Extract the [x, y] coordinate from the center of the cell holding the provided text.  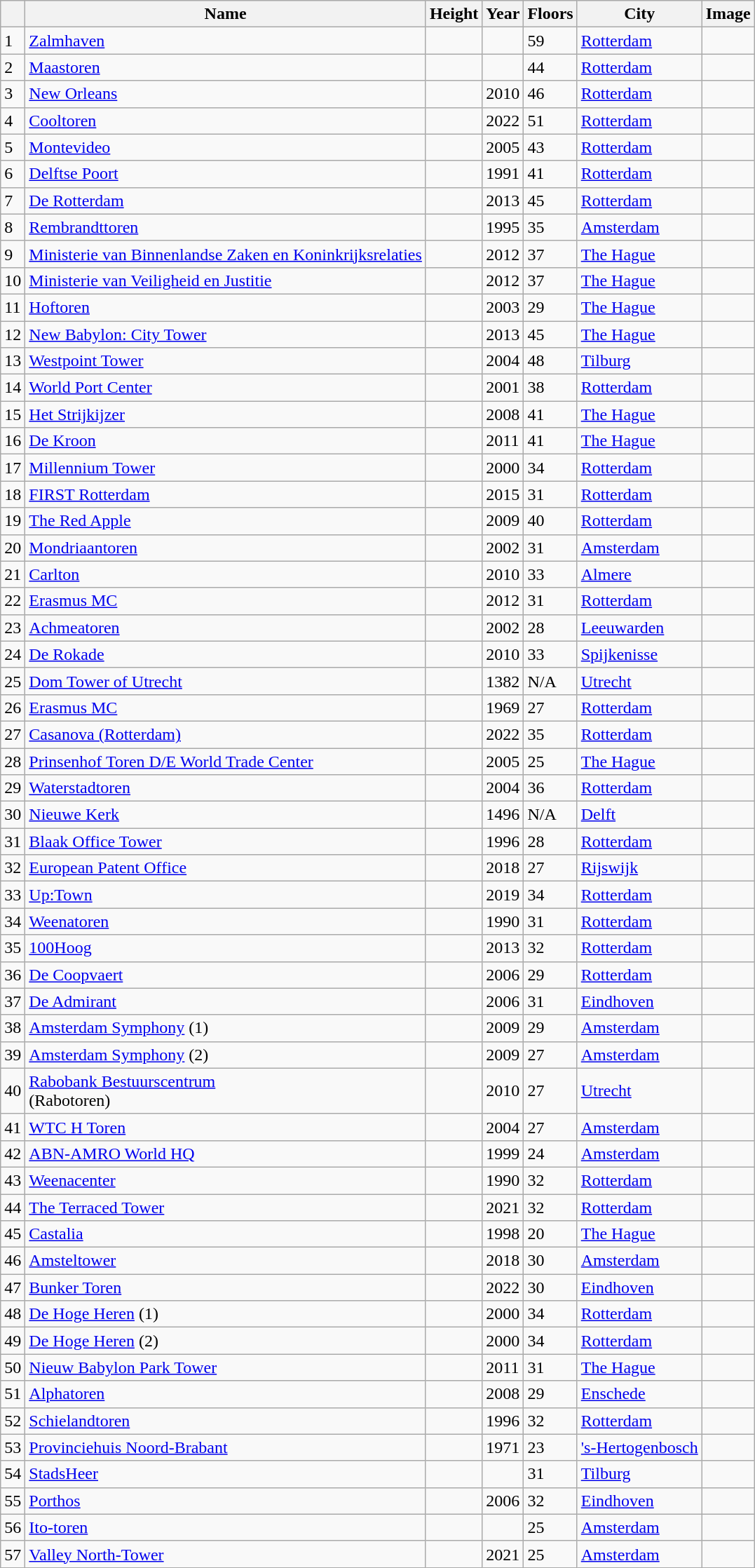
Leeuwarden [639, 628]
Blaak Office Tower [226, 842]
47 [13, 1287]
Amsteltower [226, 1261]
Rijswijk [639, 868]
The Red Apple [226, 521]
6 [13, 174]
Montevideo [226, 147]
7 [13, 201]
1969 [503, 708]
Rembrandttoren [226, 227]
2003 [503, 307]
2015 [503, 494]
Amsterdam Symphony (2) [226, 1055]
Waterstadtoren [226, 788]
Prinsenhof Toren D/E World Trade Center [226, 761]
De Rotterdam [226, 201]
Porthos [226, 1501]
Dom Tower of Utrecht [226, 681]
Spijkenisse [639, 654]
12 [13, 334]
Achmeatoren [226, 628]
56 [13, 1527]
's-Hertogenbosch [639, 1447]
Alphatoren [226, 1394]
1382 [503, 681]
Valley North-Tower [226, 1554]
Up:Town [226, 895]
59 [550, 41]
22 [13, 601]
1 [13, 41]
1998 [503, 1234]
52 [13, 1421]
Cooltoren [226, 121]
Casanova (Rotterdam) [226, 734]
1496 [503, 815]
De Hoge Heren (1) [226, 1314]
Castalia [226, 1234]
Enschede [639, 1394]
39 [13, 1055]
15 [13, 414]
14 [13, 388]
42 [13, 1154]
3 [13, 94]
Delft [639, 815]
8 [13, 227]
Ministerie van Binnenlandse Zaken en Koninkrijksrelaties [226, 254]
Weenacenter [226, 1180]
De Admirant [226, 1001]
19 [13, 521]
21 [13, 574]
55 [13, 1501]
Ministerie van Veiligheid en Justitie [226, 281]
16 [13, 441]
Hoftoren [226, 307]
1999 [503, 1154]
Nieuwe Kerk [226, 815]
13 [13, 361]
Millennium Tower [226, 468]
ABN-AMRO World HQ [226, 1154]
Amsterdam Symphony (1) [226, 1028]
1991 [503, 174]
57 [13, 1554]
World Port Center [226, 388]
The Terraced Tower [226, 1207]
Image [728, 14]
11 [13, 307]
City [639, 14]
17 [13, 468]
Year [503, 14]
Carlton [226, 574]
Provinciehuis Noord-Brabant [226, 1447]
De Coopvaert [226, 975]
New Babylon: City Tower [226, 334]
European Patent Office [226, 868]
1971 [503, 1447]
De Hoge Heren (2) [226, 1341]
Schielandtoren [226, 1421]
18 [13, 494]
Zalmhaven [226, 41]
50 [13, 1367]
Nieuw Babylon Park Tower [226, 1367]
10 [13, 281]
9 [13, 254]
De Kroon [226, 441]
WTC H Toren [226, 1127]
Floors [550, 14]
Westpoint Tower [226, 361]
100Hoog [226, 948]
49 [13, 1341]
Bunker Toren [226, 1287]
New Orleans [226, 94]
Het Strijkijzer [226, 414]
4 [13, 121]
Height [454, 14]
Almere [639, 574]
1995 [503, 227]
Weenatoren [226, 921]
De Rokade [226, 654]
Rabobank Bestuurscentrum(Rabotoren) [226, 1091]
2019 [503, 895]
Delftse Poort [226, 174]
53 [13, 1447]
2 [13, 67]
Maastoren [226, 67]
Mondriaantoren [226, 548]
26 [13, 708]
StadsHeer [226, 1474]
54 [13, 1474]
FIRST Rotterdam [226, 494]
5 [13, 147]
Name [226, 14]
Ito-toren [226, 1527]
2001 [503, 388]
